Capture the cell that displays the provided text and extract its [X, Y] central coordinate. 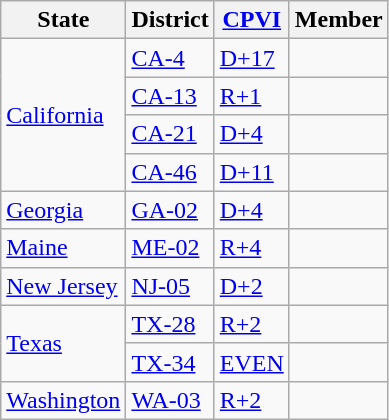
California [64, 115]
EVEN [252, 362]
Georgia [64, 210]
D+11 [252, 172]
TX-34 [170, 362]
GA-02 [170, 210]
CA-4 [170, 58]
TX-28 [170, 324]
Member [338, 20]
Texas [64, 343]
Maine [64, 248]
R+1 [252, 96]
CA-46 [170, 172]
D+2 [252, 286]
CA-13 [170, 96]
CPVI [252, 20]
ME-02 [170, 248]
NJ-05 [170, 286]
State [64, 20]
District [170, 20]
D+17 [252, 58]
WA-03 [170, 400]
CA-21 [170, 134]
New Jersey [64, 286]
R+4 [252, 248]
Washington [64, 400]
